For the text-containing cell, return its midpoint in [x, y] coordinate format. 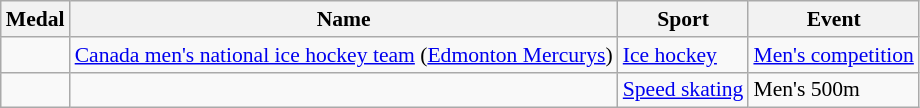
Name [344, 19]
Medal [36, 19]
Event [834, 19]
Men's 500m [834, 90]
Speed skating [684, 90]
Ice hockey [684, 55]
Men's competition [834, 55]
Sport [684, 19]
Canada men's national ice hockey team (Edmonton Mercurys) [344, 55]
